Locate the cell with the specified text and output its (X, Y) center coordinate. 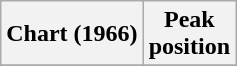
Peakposition (189, 34)
Chart (1966) (72, 34)
